Identify which cell holds the provided text, then report its [x, y] central coordinate. 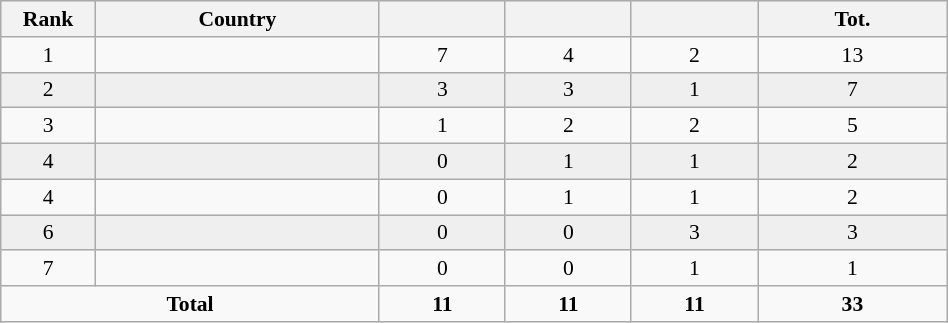
33 [853, 304]
Total [190, 304]
Country [237, 19]
Rank [48, 19]
13 [853, 55]
5 [853, 126]
Tot. [853, 19]
6 [48, 233]
